Determine the (X, Y) coordinate at the center of the cell enclosing the given text.  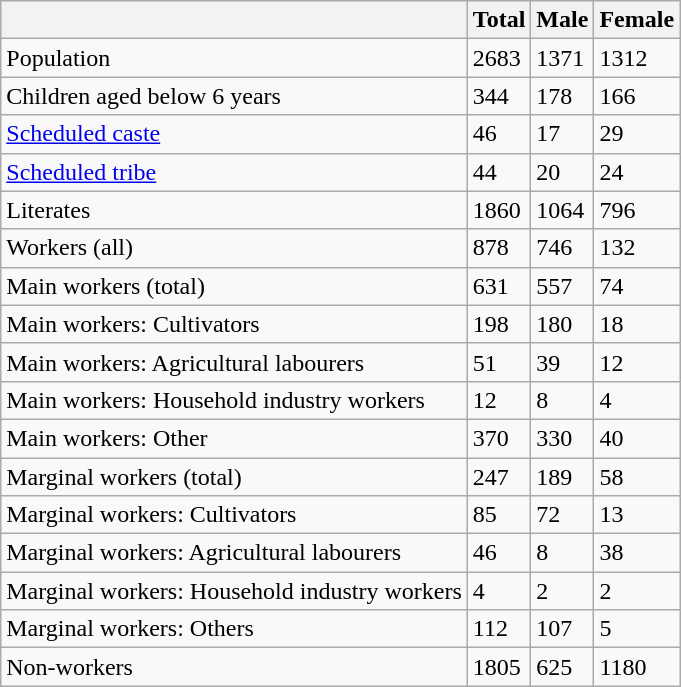
198 (499, 324)
Marginal workers: Household industry workers (234, 591)
58 (637, 477)
557 (562, 286)
Scheduled caste (234, 134)
1064 (562, 210)
44 (499, 172)
878 (499, 248)
Scheduled tribe (234, 172)
Literates (234, 210)
2683 (499, 58)
5 (637, 629)
344 (499, 96)
72 (562, 515)
Marginal workers: Others (234, 629)
Female (637, 20)
Main workers: Cultivators (234, 324)
39 (562, 362)
1805 (499, 667)
Marginal workers (total) (234, 477)
74 (637, 286)
Children aged below 6 years (234, 96)
Marginal workers: Agricultural labourers (234, 553)
180 (562, 324)
Main workers (total) (234, 286)
40 (637, 438)
189 (562, 477)
625 (562, 667)
247 (499, 477)
370 (499, 438)
29 (637, 134)
85 (499, 515)
Workers (all) (234, 248)
Population (234, 58)
166 (637, 96)
51 (499, 362)
Main workers: Other (234, 438)
Total (499, 20)
18 (637, 324)
Main workers: Agricultural labourers (234, 362)
178 (562, 96)
24 (637, 172)
107 (562, 629)
796 (637, 210)
1180 (637, 667)
Marginal workers: Cultivators (234, 515)
330 (562, 438)
132 (637, 248)
17 (562, 134)
Male (562, 20)
1860 (499, 210)
Non-workers (234, 667)
112 (499, 629)
13 (637, 515)
1371 (562, 58)
746 (562, 248)
38 (637, 553)
1312 (637, 58)
Main workers: Household industry workers (234, 400)
631 (499, 286)
20 (562, 172)
